Identify which cell holds the provided text, then report its [X, Y] central coordinate. 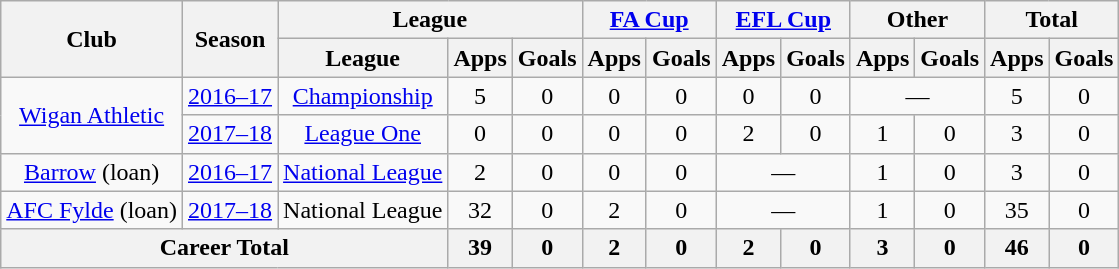
39 [480, 248]
Season [230, 39]
EFL Cup [783, 20]
Career Total [224, 248]
AFC Fylde (loan) [92, 210]
35 [1017, 210]
Championship [363, 96]
32 [480, 210]
Other [917, 20]
League One [363, 134]
46 [1017, 248]
FA Cup [649, 20]
Wigan Athletic [92, 115]
Barrow (loan) [92, 172]
Total [1052, 20]
Club [92, 39]
